Detect which cell encompasses the target text, then output its (X, Y) center coordinate. 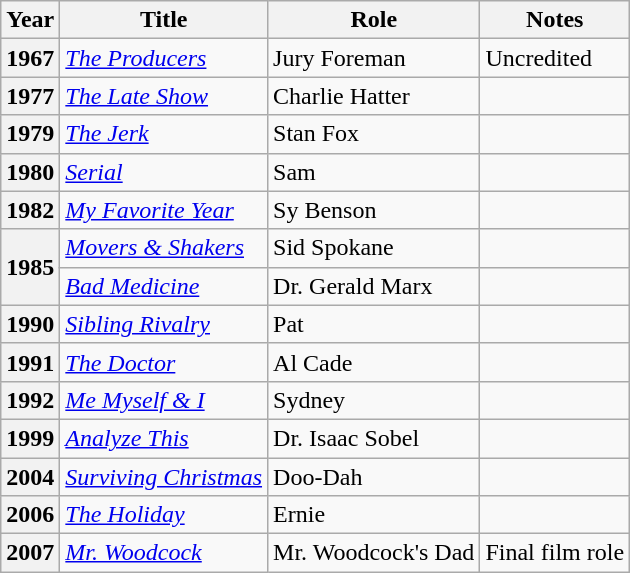
Serial (164, 172)
Al Cade (374, 362)
Doo-Dah (374, 477)
Surviving Christmas (164, 477)
Sam (374, 172)
The Doctor (164, 362)
1999 (30, 438)
Title (164, 20)
2007 (30, 553)
The Producers (164, 58)
The Jerk (164, 134)
1982 (30, 210)
Sydney (374, 400)
1990 (30, 324)
1967 (30, 58)
Sy Benson (374, 210)
Dr. Gerald Marx (374, 286)
Bad Medicine (164, 286)
The Late Show (164, 96)
Year (30, 20)
Mr. Woodcock (164, 553)
Final film role (555, 553)
Dr. Isaac Sobel (374, 438)
Pat (374, 324)
2006 (30, 515)
1977 (30, 96)
2004 (30, 477)
1992 (30, 400)
Jury Foreman (374, 58)
Stan Fox (374, 134)
Ernie (374, 515)
Analyze This (164, 438)
1991 (30, 362)
1985 (30, 267)
Movers & Shakers (164, 248)
1979 (30, 134)
Notes (555, 20)
My Favorite Year (164, 210)
The Holiday (164, 515)
Me Myself & I (164, 400)
Sibling Rivalry (164, 324)
Mr. Woodcock's Dad (374, 553)
Sid Spokane (374, 248)
1980 (30, 172)
Role (374, 20)
Uncredited (555, 58)
Charlie Hatter (374, 96)
